For the text-containing cell, return its midpoint in [x, y] coordinate format. 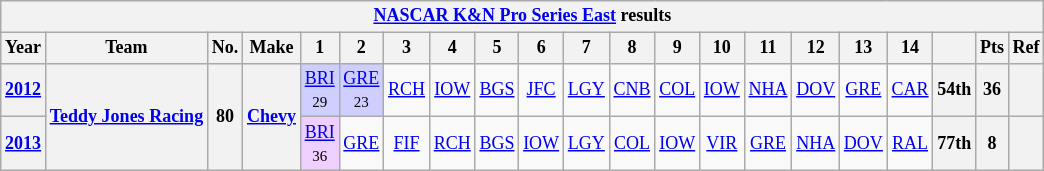
36 [992, 90]
10 [722, 48]
VIR [722, 144]
11 [768, 48]
RAL [910, 144]
No. [224, 48]
GRE23 [362, 90]
6 [542, 48]
FIF [407, 144]
3 [407, 48]
77th [954, 144]
1 [320, 48]
9 [678, 48]
54th [954, 90]
80 [224, 116]
2013 [24, 144]
BRI36 [320, 144]
13 [864, 48]
Pts [992, 48]
7 [586, 48]
CNB [632, 90]
Chevy [272, 116]
2 [362, 48]
5 [497, 48]
Ref [1026, 48]
NASCAR K&N Pro Series East results [522, 16]
Teddy Jones Racing [126, 116]
4 [452, 48]
BRI29 [320, 90]
JFC [542, 90]
14 [910, 48]
12 [816, 48]
CAR [910, 90]
Year [24, 48]
Make [272, 48]
Team [126, 48]
2012 [24, 90]
